Search for the cell housing the specified text and yield its [X, Y] center coordinate. 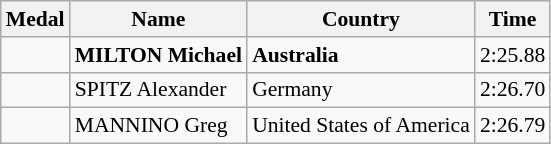
Germany [361, 90]
United States of America [361, 126]
Time [512, 19]
SPITZ Alexander [158, 90]
Name [158, 19]
Medal [36, 19]
MANNINO Greg [158, 126]
MILTON Michael [158, 55]
2:26.70 [512, 90]
Australia [361, 55]
2:26.79 [512, 126]
Country [361, 19]
2:25.88 [512, 55]
